Locate the cell with the specified text and output its [x, y] center coordinate. 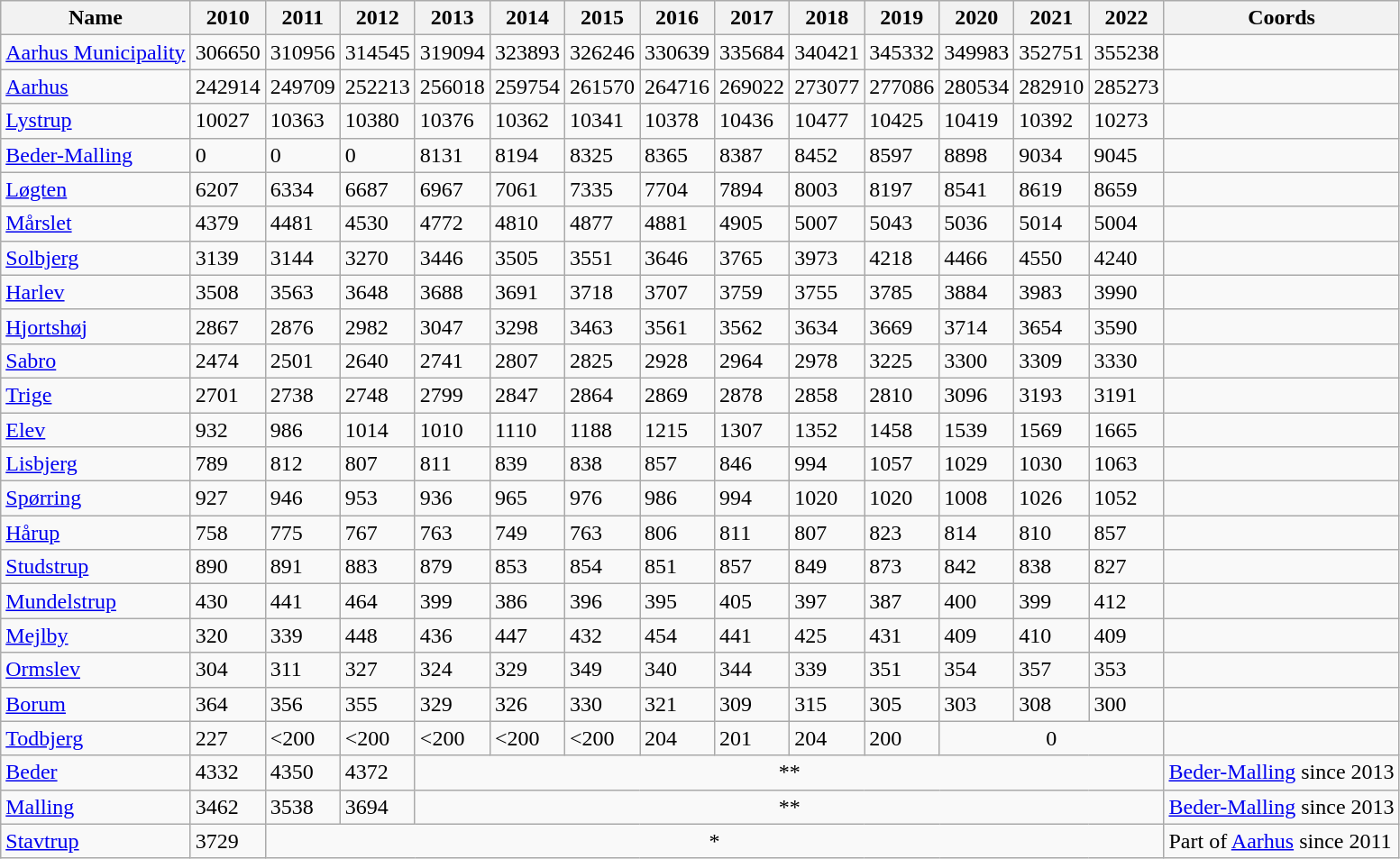
3691 [526, 292]
305 [901, 704]
242914 [227, 87]
8659 [1127, 189]
2021 [1051, 18]
* [714, 841]
256018 [453, 87]
352751 [1051, 52]
Elev [96, 430]
3707 [678, 292]
4877 [602, 224]
8365 [678, 155]
1057 [901, 464]
Studstrup [96, 567]
3551 [602, 258]
2016 [678, 18]
Lisbjerg [96, 464]
873 [901, 567]
3462 [227, 807]
8452 [828, 155]
303 [977, 704]
326 [526, 704]
395 [678, 601]
3330 [1127, 361]
Løgten [96, 189]
Ormslev [96, 670]
3755 [828, 292]
10392 [1051, 121]
10376 [453, 121]
4379 [227, 224]
3714 [977, 326]
304 [227, 670]
4240 [1127, 258]
890 [227, 567]
3646 [678, 258]
200 [901, 738]
454 [678, 635]
285273 [1127, 87]
269022 [752, 87]
4772 [453, 224]
355238 [1127, 52]
349 [602, 670]
3144 [303, 258]
3990 [1127, 292]
1569 [1051, 430]
4905 [752, 224]
7704 [678, 189]
306650 [227, 52]
814 [977, 533]
9034 [1051, 155]
Spørring [96, 498]
3508 [227, 292]
447 [526, 635]
349983 [977, 52]
2010 [227, 18]
4332 [227, 772]
2018 [828, 18]
4881 [678, 224]
2011 [303, 18]
851 [678, 567]
2864 [602, 395]
314545 [377, 52]
839 [526, 464]
1026 [1051, 498]
1458 [901, 430]
953 [377, 498]
310956 [303, 52]
464 [377, 601]
1352 [828, 430]
2012 [377, 18]
3096 [977, 395]
10477 [828, 121]
5036 [977, 224]
8387 [752, 155]
8194 [526, 155]
Malling [96, 807]
1539 [977, 430]
3590 [1127, 326]
965 [526, 498]
879 [453, 567]
344 [752, 670]
10273 [1127, 121]
6967 [453, 189]
749 [526, 533]
2474 [227, 361]
846 [752, 464]
3648 [377, 292]
854 [602, 567]
330 [602, 704]
853 [526, 567]
227 [227, 738]
1307 [752, 430]
823 [901, 533]
387 [901, 601]
2878 [752, 395]
767 [377, 533]
6687 [377, 189]
849 [828, 567]
1008 [977, 498]
3634 [828, 326]
2017 [752, 18]
Borum [96, 704]
330639 [678, 52]
10362 [526, 121]
758 [227, 533]
Part of Aarhus since 2011 [1282, 841]
Beder [96, 772]
327 [377, 670]
3973 [828, 258]
2748 [377, 395]
2928 [678, 361]
335684 [752, 52]
2020 [977, 18]
324 [453, 670]
1014 [377, 430]
2741 [453, 361]
448 [377, 635]
8898 [977, 155]
7894 [752, 189]
201 [752, 738]
810 [1051, 533]
Aarhus Municipality [96, 52]
3694 [377, 807]
3562 [752, 326]
3309 [1051, 361]
2738 [303, 395]
927 [227, 498]
775 [303, 533]
252213 [377, 87]
356 [303, 704]
2869 [678, 395]
308 [1051, 704]
Mejlby [96, 635]
10363 [303, 121]
976 [602, 498]
3300 [977, 361]
2013 [453, 18]
5014 [1051, 224]
936 [453, 498]
2982 [377, 326]
2799 [453, 395]
8197 [901, 189]
3538 [303, 807]
1215 [678, 430]
311 [303, 670]
3505 [526, 258]
345332 [901, 52]
3785 [901, 292]
340 [678, 670]
2640 [377, 361]
Beder-Malling [96, 155]
259754 [526, 87]
282910 [1051, 87]
3983 [1051, 292]
320 [227, 635]
2022 [1127, 18]
932 [227, 430]
3561 [678, 326]
1029 [977, 464]
264716 [678, 87]
2847 [526, 395]
3225 [901, 361]
277086 [901, 87]
1665 [1127, 430]
3765 [752, 258]
Solbjerg [96, 258]
6207 [227, 189]
883 [377, 567]
323893 [526, 52]
355 [377, 704]
3563 [303, 292]
10419 [977, 121]
3446 [453, 258]
2014 [526, 18]
827 [1127, 567]
354 [977, 670]
5004 [1127, 224]
386 [526, 601]
4350 [303, 772]
8131 [453, 155]
9045 [1127, 155]
261570 [602, 87]
2807 [526, 361]
Hårup [96, 533]
7335 [602, 189]
812 [303, 464]
Lystrup [96, 121]
396 [602, 601]
10027 [227, 121]
3047 [453, 326]
Name [96, 18]
340421 [828, 52]
842 [977, 567]
Aarhus [96, 87]
10378 [678, 121]
4530 [377, 224]
10436 [752, 121]
400 [977, 601]
Hjortshøj [96, 326]
326246 [602, 52]
315 [828, 704]
425 [828, 635]
6334 [303, 189]
1052 [1127, 498]
3718 [602, 292]
5007 [828, 224]
436 [453, 635]
430 [227, 601]
2810 [901, 395]
2019 [901, 18]
Trige [96, 395]
309 [752, 704]
364 [227, 704]
405 [752, 601]
2876 [303, 326]
2701 [227, 395]
357 [1051, 670]
946 [303, 498]
2867 [227, 326]
Coords [1282, 18]
2825 [602, 361]
3688 [453, 292]
321 [678, 704]
353 [1127, 670]
1010 [453, 430]
8003 [828, 189]
4372 [377, 772]
3884 [977, 292]
3654 [1051, 326]
3729 [227, 841]
2964 [752, 361]
3463 [602, 326]
806 [678, 533]
412 [1127, 601]
7061 [526, 189]
Sabro [96, 361]
300 [1127, 704]
Mundelstrup [96, 601]
432 [602, 635]
789 [227, 464]
10341 [602, 121]
Harlev [96, 292]
1188 [602, 430]
8619 [1051, 189]
3298 [526, 326]
4218 [901, 258]
2978 [828, 361]
273077 [828, 87]
3669 [901, 326]
4466 [977, 258]
10380 [377, 121]
4481 [303, 224]
410 [1051, 635]
3759 [752, 292]
1030 [1051, 464]
4810 [526, 224]
4550 [1051, 258]
8541 [977, 189]
280534 [977, 87]
10425 [901, 121]
8325 [602, 155]
319094 [453, 52]
3270 [377, 258]
1063 [1127, 464]
3191 [1127, 395]
249709 [303, 87]
5043 [901, 224]
Stavtrup [96, 841]
891 [303, 567]
351 [901, 670]
2501 [303, 361]
3193 [1051, 395]
8597 [901, 155]
Todbjerg [96, 738]
431 [901, 635]
3139 [227, 258]
Mårslet [96, 224]
1110 [526, 430]
397 [828, 601]
2858 [828, 395]
2015 [602, 18]
